Return the [X, Y] coordinate for the center point of the cell that contains the specified text.  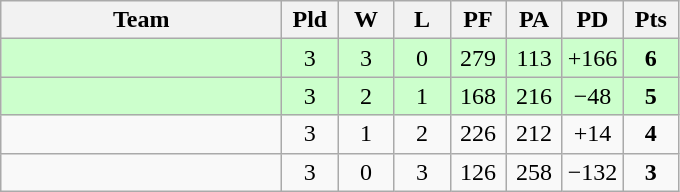
212 [534, 134]
226 [478, 134]
−132 [592, 172]
6 [651, 58]
5 [651, 96]
L [422, 20]
168 [478, 96]
Pts [651, 20]
279 [478, 58]
PF [478, 20]
216 [534, 96]
113 [534, 58]
PD [592, 20]
4 [651, 134]
258 [534, 172]
+14 [592, 134]
126 [478, 172]
W [366, 20]
Pld [310, 20]
+166 [592, 58]
−48 [592, 96]
PA [534, 20]
Team [142, 20]
